Output the [X, Y] coordinate of the center of the cell containing the given text.  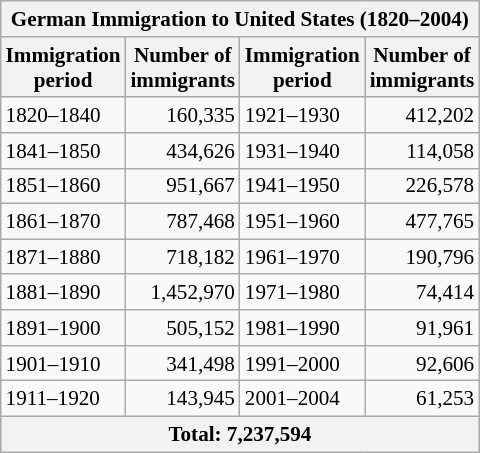
1901–1910 [64, 362]
1911–1920 [64, 398]
92,606 [422, 362]
1991–2000 [302, 362]
951,667 [183, 186]
718,182 [183, 256]
160,335 [183, 114]
1871–1880 [64, 256]
505,152 [183, 328]
341,498 [183, 362]
412,202 [422, 114]
1891–1900 [64, 328]
2001–2004 [302, 398]
190,796 [422, 256]
91,961 [422, 328]
1841–1850 [64, 150]
143,945 [183, 398]
1971–1980 [302, 292]
114,058 [422, 150]
1951–1960 [302, 222]
German Immigration to United States (1820–2004) [240, 18]
1981–1990 [302, 328]
1,452,970 [183, 292]
226,578 [422, 186]
Total: 7,237,594 [240, 434]
1851–1860 [64, 186]
787,468 [183, 222]
1931–1940 [302, 150]
1881–1890 [64, 292]
434,626 [183, 150]
1861–1870 [64, 222]
1941–1950 [302, 186]
477,765 [422, 222]
74,414 [422, 292]
1820–1840 [64, 114]
1961–1970 [302, 256]
61,253 [422, 398]
1921–1930 [302, 114]
